Pinpoint the cell where the given text exists, returning its [x, y] midpoint coordinate. 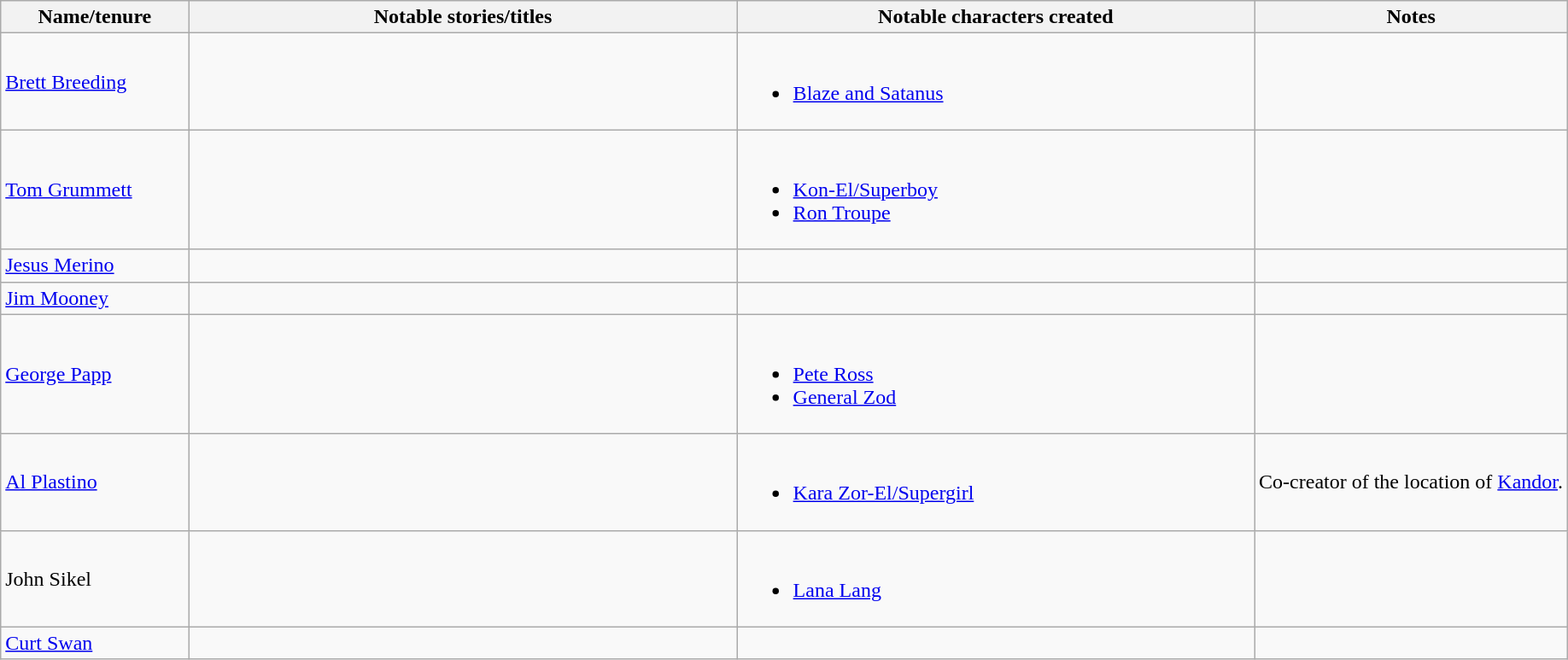
Co-creator of the location of Kandor. [1411, 482]
George Papp [95, 374]
Name/tenure [95, 17]
Notes [1411, 17]
Kara Zor-El/Supergirl [996, 482]
Jim Mooney [95, 298]
Tom Grummett [95, 190]
Jesus Merino [95, 266]
Brett Breeding [95, 82]
Curt Swan [95, 643]
Pete RossGeneral Zod [996, 374]
Notable characters created [996, 17]
Al Plastino [95, 482]
John Sikel [95, 579]
Notable stories/titles [463, 17]
Blaze and Satanus [996, 82]
Kon-El/SuperboyRon Troupe [996, 190]
Lana Lang [996, 579]
